Determine the (x, y) coordinate at the center of the cell enclosing the given text.  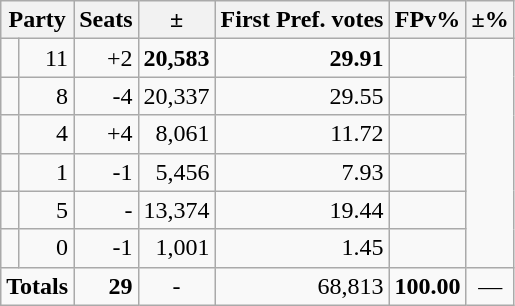
29.55 (302, 96)
20,583 (176, 58)
1.45 (302, 248)
— (490, 286)
7.93 (302, 172)
+2 (106, 58)
First Pref. votes (302, 20)
FPv% (428, 20)
8,061 (176, 134)
11.72 (302, 134)
8 (46, 96)
±% (490, 20)
+4 (106, 134)
29.91 (302, 58)
13,374 (176, 210)
20,337 (176, 96)
1,001 (176, 248)
0 (46, 248)
Totals (38, 286)
5,456 (176, 172)
68,813 (302, 286)
11 (46, 58)
29 (106, 286)
Party (38, 20)
1 (46, 172)
19.44 (302, 210)
4 (46, 134)
5 (46, 210)
100.00 (428, 286)
± (176, 20)
-4 (106, 96)
Seats (106, 20)
